For the text-containing cell, return its midpoint in (x, y) coordinate format. 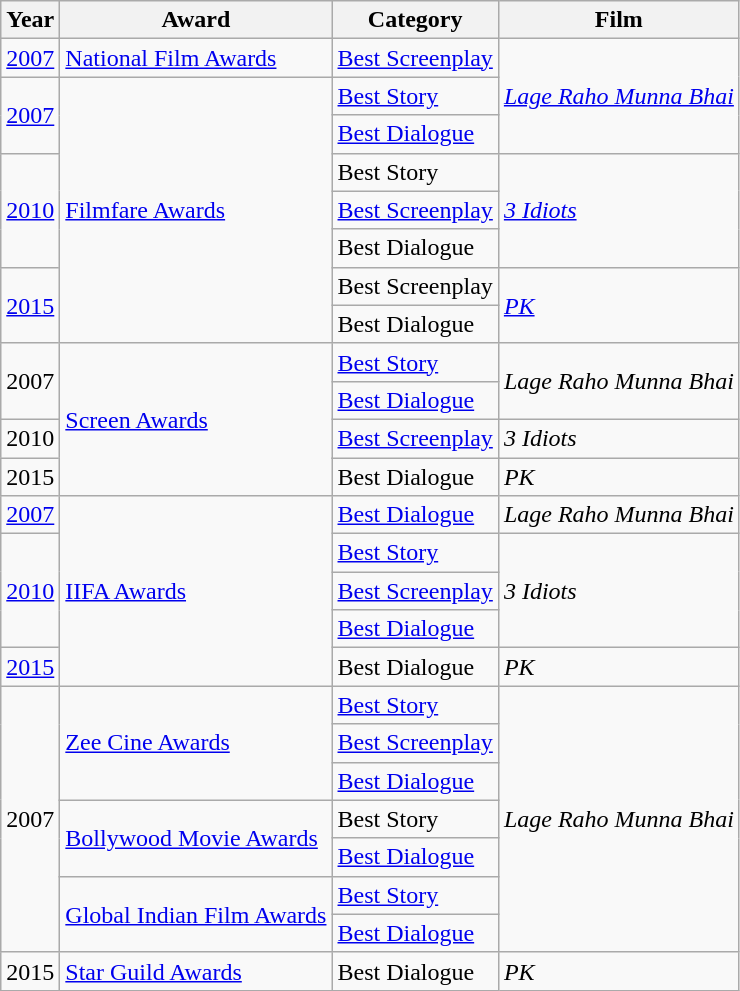
Filmfare Awards (196, 210)
Year (30, 20)
Star Guild Awards (196, 971)
Film (618, 20)
Bollywood Movie Awards (196, 838)
Award (196, 20)
Screen Awards (196, 419)
Global Indian Film Awards (196, 914)
Zee Cine Awards (196, 743)
Category (415, 20)
National Film Awards (196, 58)
IIFA Awards (196, 591)
